Capture the cell that displays the provided text and extract its [x, y] central coordinate. 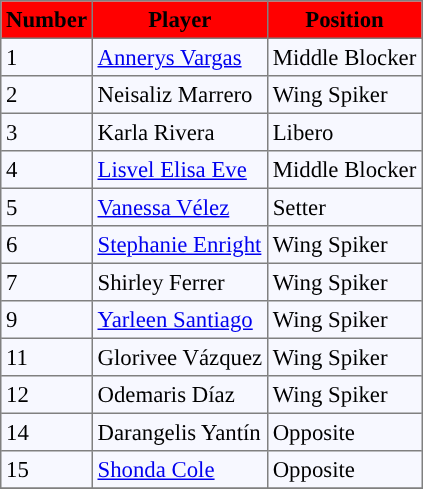
Number [47, 20]
Karla Rivera [180, 132]
6 [47, 245]
Shirley Ferrer [180, 282]
Odemaris Díaz [180, 395]
Player [180, 20]
15 [47, 470]
1 [47, 57]
2 [47, 95]
14 [47, 432]
Annerys Vargas [180, 57]
3 [47, 132]
Shonda Cole [180, 470]
Libero [344, 132]
11 [47, 357]
Vanessa Vélez [180, 207]
9 [47, 320]
Glorivee Vázquez [180, 357]
Position [344, 20]
5 [47, 207]
Darangelis Yantín [180, 432]
Yarleen Santiago [180, 320]
Lisvel Elisa Eve [180, 170]
4 [47, 170]
12 [47, 395]
Stephanie Enright [180, 245]
Setter [344, 207]
Neisaliz Marrero [180, 95]
7 [47, 282]
